For the text-containing cell, return its midpoint in (x, y) coordinate format. 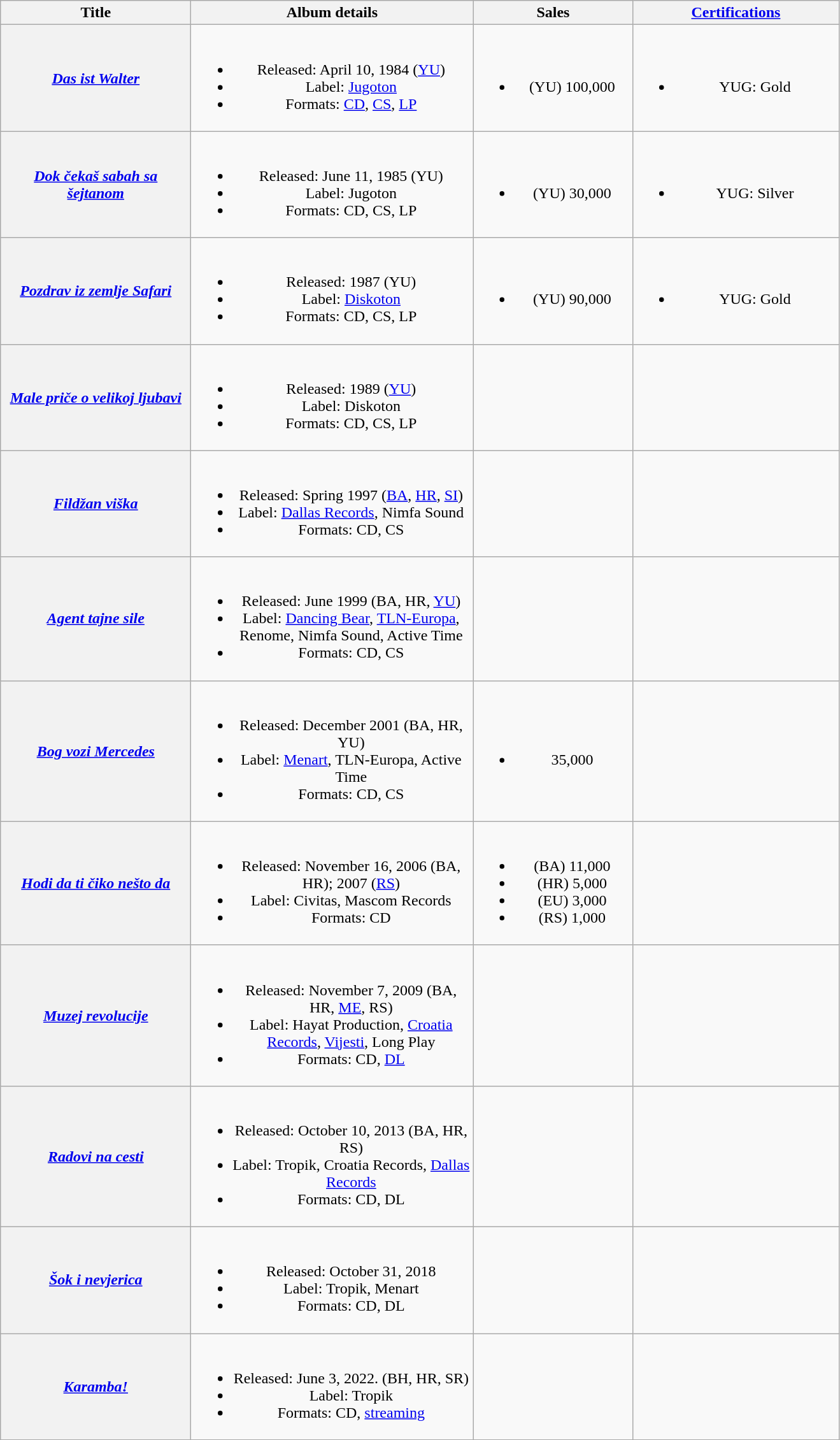
YUG: Silver (736, 185)
Released: Spring 1997 (BA, HR, SI)Label: Dallas Records, Nimfa SoundFormats: CD, CS (332, 503)
Fildžan viška (96, 503)
Released: June 3, 2022. (BH, HR, SR)Label: TropikFormats: CD, streaming (332, 1386)
Released: December 2001 (BA, HR, YU)Label: Menart, TLN-Europa, Active TimeFormats: CD, CS (332, 751)
Male priče o velikoj ljubavi (96, 398)
Pozdrav iz zemlje Safari (96, 291)
Radovi na cesti (96, 1156)
Muzej revolucije (96, 1016)
Agent tajne sile (96, 619)
35,000 (553, 751)
(YU) 30,000 (553, 185)
Released: June 11, 1985 (YU)Label: JugotonFormats: CD, CS, LP (332, 185)
Dok čekaš sabah sa šejtanom (96, 185)
Released: June 1999 (BA, HR, YU)Label: Dancing Bear, TLN-Europa, Renome, Nimfa Sound, Active TimeFormats: CD, CS (332, 619)
Released: November 7, 2009 (BA, HR, ME, RS)Label: Hayat Production, Croatia Records, Vijesti, Long PlayFormats: CD, DL (332, 1016)
Released: 1987 (YU)Label: DiskotonFormats: CD, CS, LP (332, 291)
Title (96, 13)
Released: November 16, 2006 (BA, HR); 2007 (RS)Label: Civitas, Mascom RecordsFormats: CD (332, 883)
Album details (332, 13)
Das ist Walter (96, 78)
Released: 1989 (YU)Label: DiskotonFormats: CD, CS, LP (332, 398)
Released: April 10, 1984 (YU)Label: JugotonFormats: CD, CS, LP (332, 78)
Certifications (736, 13)
Sales (553, 13)
Released: October 10, 2013 (BA, HR, RS)Label: Tropik, Croatia Records, Dallas RecordsFormats: CD, DL (332, 1156)
Released: October 31, 2018Label: Tropik, MenartFormats: CD, DL (332, 1279)
Šok i nevjerica (96, 1279)
Hodi da ti čiko nešto da (96, 883)
(BA) 11,000(HR) 5,000(EU) 3,000(RS) 1,000 (553, 883)
(YU) 90,000 (553, 291)
Karamba! (96, 1386)
(YU) 100,000 (553, 78)
Bog vozi Mercedes (96, 751)
